Output the [X, Y] coordinate of the center of the cell containing the given text.  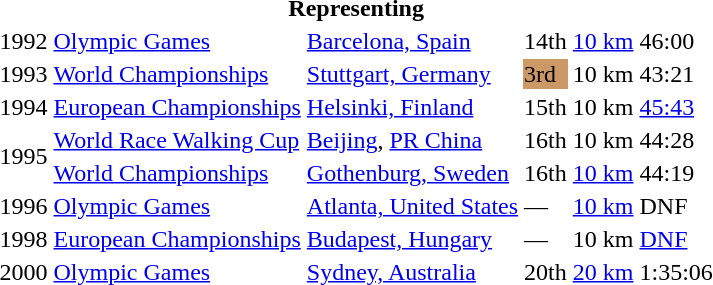
Beijing, PR China [412, 140]
Stuttgart, Germany [412, 74]
3rd [546, 74]
World Race Walking Cup [177, 140]
Barcelona, Spain [412, 41]
Atlanta, United States [412, 206]
Budapest, Hungary [412, 239]
15th [546, 107]
14th [546, 41]
Gothenburg, Sweden [412, 173]
Helsinki, Finland [412, 107]
